From the cell containing the given text, extract its center point as [X, Y] coordinate. 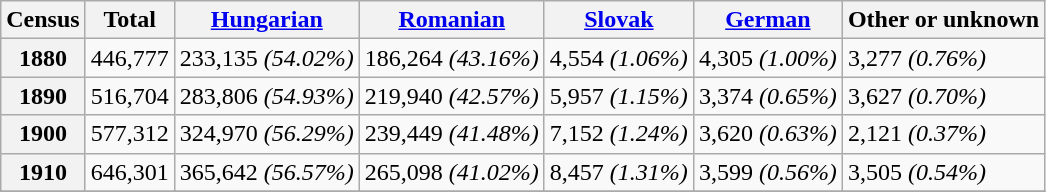
3,277 (0.76%) [943, 58]
1910 [43, 172]
239,449 (41.48%) [452, 134]
German [768, 20]
Hungarian [266, 20]
1900 [43, 134]
3,620 (0.63%) [768, 134]
186,264 (43.16%) [452, 58]
1890 [43, 96]
Census [43, 20]
3,627 (0.70%) [943, 96]
365,642 (56.57%) [266, 172]
Slovak [618, 20]
8,457 (1.31%) [618, 172]
3,505 (0.54%) [943, 172]
4,554 (1.06%) [618, 58]
3,374 (0.65%) [768, 96]
1880 [43, 58]
646,301 [130, 172]
Romanian [452, 20]
2,121 (0.37%) [943, 134]
Other or unknown [943, 20]
4,305 (1.00%) [768, 58]
233,135 (54.02%) [266, 58]
283,806 (54.93%) [266, 96]
3,599 (0.56%) [768, 172]
577,312 [130, 134]
265,098 (41.02%) [452, 172]
219,940 (42.57%) [452, 96]
516,704 [130, 96]
446,777 [130, 58]
Total [130, 20]
5,957 (1.15%) [618, 96]
7,152 (1.24%) [618, 134]
324,970 (56.29%) [266, 134]
